Pinpoint the cell where the given text exists, returning its [x, y] midpoint coordinate. 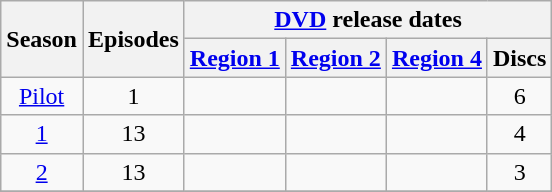
Episodes [133, 39]
Region 1 [234, 58]
Discs [519, 58]
DVD release dates [368, 20]
Pilot [42, 96]
6 [519, 96]
Region 4 [436, 58]
4 [519, 134]
2 [42, 172]
Region 2 [336, 58]
Season [42, 39]
3 [519, 172]
